Determine the (x, y) coordinate at the center of the cell enclosing the given text.  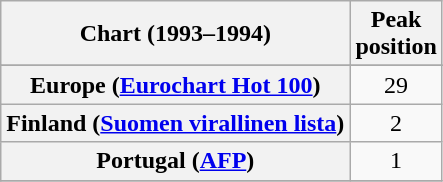
2 (396, 123)
Europe (Eurochart Hot 100) (176, 85)
Chart (1993–1994) (176, 34)
1 (396, 161)
29 (396, 85)
Portugal (AFP) (176, 161)
Finland (Suomen virallinen lista) (176, 123)
Peakposition (396, 34)
